Return [x, y] of the center of cell containing provided text 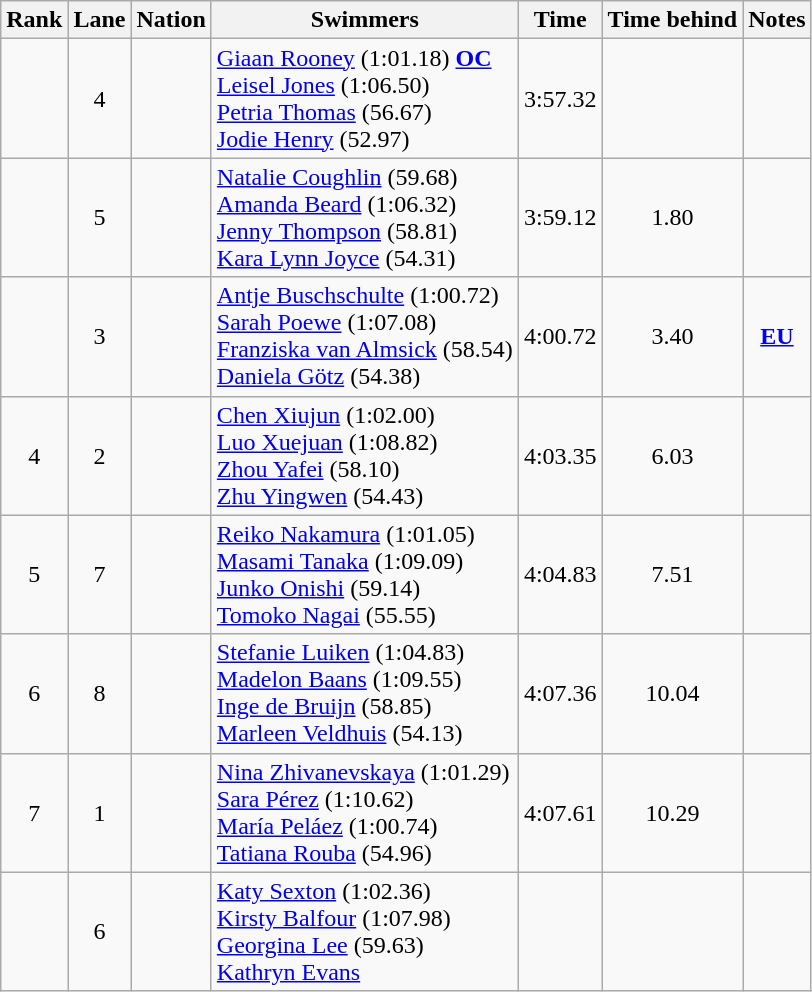
4:03.35 [560, 456]
EU [777, 336]
Stefanie Luiken (1:04.83)Madelon Baans (1:09.55)Inge de Bruijn (58.85)Marleen Veldhuis (54.13) [364, 694]
4:07.36 [560, 694]
6.03 [672, 456]
Notes [777, 20]
1.80 [672, 218]
2 [100, 456]
3.40 [672, 336]
3:57.32 [560, 98]
Swimmers [364, 20]
7.51 [672, 574]
Natalie Coughlin (59.68) Amanda Beard (1:06.32)Jenny Thompson (58.81)Kara Lynn Joyce (54.31) [364, 218]
Time behind [672, 20]
Antje Buschschulte (1:00.72)Sarah Poewe (1:07.08)Franziska van Almsick (58.54)Daniela Götz (54.38) [364, 336]
4:00.72 [560, 336]
Katy Sexton (1:02.36)Kirsty Balfour (1:07.98)Georgina Lee (59.63)Kathryn Evans [364, 932]
Giaan Rooney (1:01.18) OCLeisel Jones (1:06.50)Petria Thomas (56.67)Jodie Henry (52.97) [364, 98]
3:59.12 [560, 218]
Lane [100, 20]
3 [100, 336]
Nation [171, 20]
Chen Xiujun (1:02.00)Luo Xuejuan (1:08.82)Zhou Yafei (58.10)Zhu Yingwen (54.43) [364, 456]
1 [100, 812]
10.04 [672, 694]
Reiko Nakamura (1:01.05)Masami Tanaka (1:09.09)Junko Onishi (59.14)Tomoko Nagai (55.55) [364, 574]
Time [560, 20]
8 [100, 694]
4:04.83 [560, 574]
4:07.61 [560, 812]
10.29 [672, 812]
Rank [34, 20]
Nina Zhivanevskaya (1:01.29)Sara Pérez (1:10.62)María Peláez (1:00.74)Tatiana Rouba (54.96) [364, 812]
